From the cell containing the given text, extract its center point as [X, Y] coordinate. 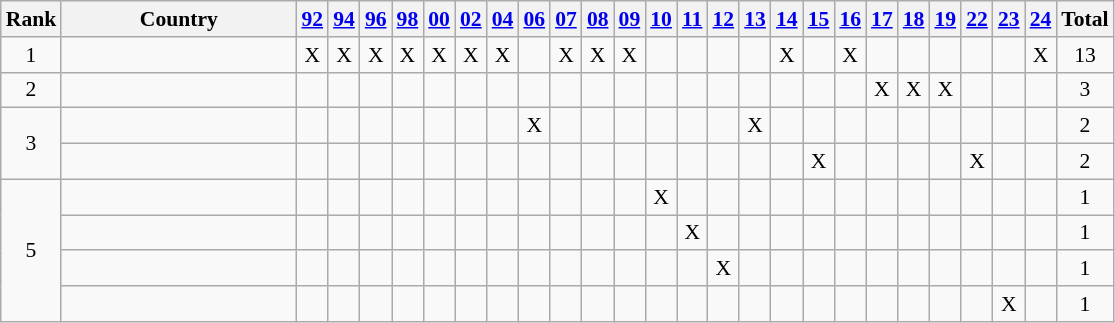
94 [344, 19]
11 [692, 19]
12 [723, 19]
02 [471, 19]
96 [376, 19]
17 [882, 19]
18 [914, 19]
06 [534, 19]
22 [977, 19]
10 [661, 19]
24 [1041, 19]
19 [945, 19]
00 [439, 19]
08 [598, 19]
15 [819, 19]
Country [178, 19]
09 [630, 19]
5 [32, 250]
98 [408, 19]
23 [1009, 19]
Rank [32, 19]
16 [850, 19]
04 [503, 19]
92 [312, 19]
14 [787, 19]
07 [566, 19]
Total [1084, 19]
